Scan for the cell matching the given text and deliver its (X, Y) coordinate at center. 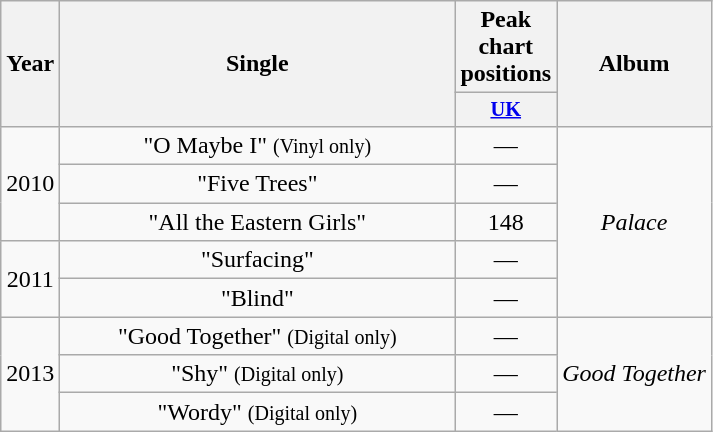
Peak chart positions (506, 47)
2010 (30, 183)
2011 (30, 279)
"Surfacing" (258, 260)
Single (258, 64)
2013 (30, 374)
"Good Together" (Digital only) (258, 336)
"All the Eastern Girls" (258, 222)
"Wordy" (Digital only) (258, 412)
Good Together (634, 374)
"Shy" (Digital only) (258, 374)
UK (506, 110)
148 (506, 222)
"Five Trees" (258, 184)
Year (30, 64)
"Blind" (258, 298)
"O Maybe I" (Vinyl only) (258, 145)
Palace (634, 221)
Album (634, 64)
